Detect which cell encompasses the target text, then output its (X, Y) center coordinate. 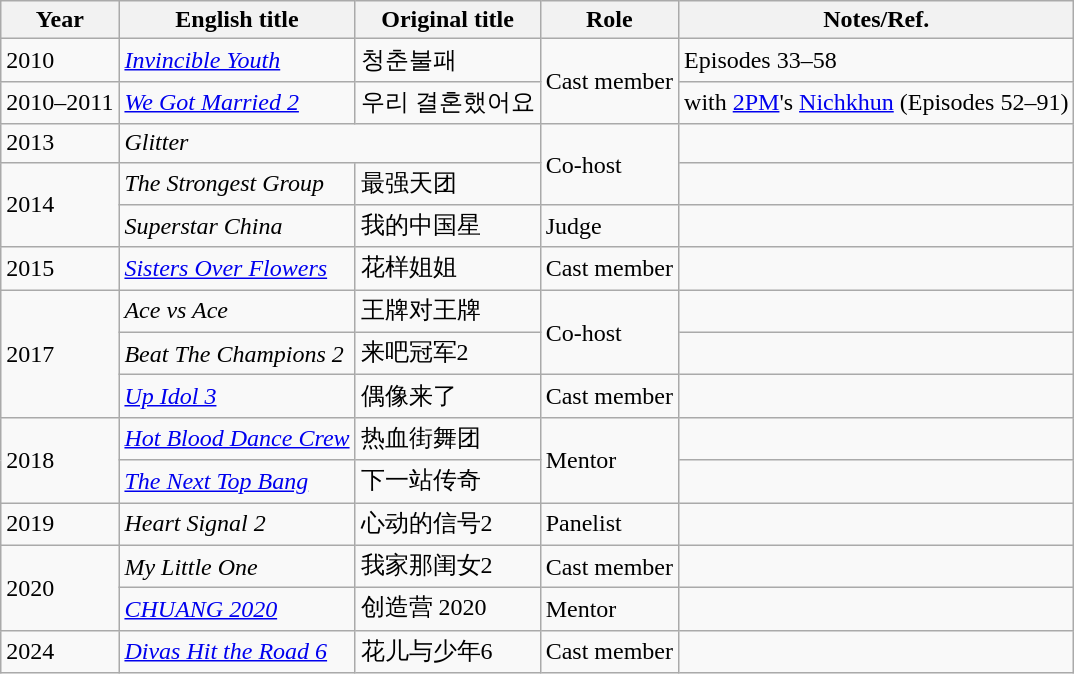
We Got Married 2 (237, 102)
Notes/Ref. (876, 20)
Episodes 33–58 (876, 60)
My Little One (237, 566)
2013 (60, 143)
最强天团 (448, 184)
2010 (60, 60)
2014 (60, 204)
Sisters Over Flowers (237, 268)
Divas Hit the Road 6 (237, 652)
우리 결혼했어요 (448, 102)
Original title (448, 20)
2018 (60, 460)
Heart Signal 2 (237, 524)
English title (237, 20)
Year (60, 20)
The Next Top Bang (237, 482)
2010–2011 (60, 102)
偶像来了 (448, 396)
Judge (609, 226)
with 2PM's Nichkhun (Episodes 52–91) (876, 102)
2024 (60, 652)
花样姐姐 (448, 268)
2017 (60, 354)
热血街舞团 (448, 438)
王牌对王牌 (448, 312)
Superstar China (237, 226)
2020 (60, 588)
Role (609, 20)
我的中国星 (448, 226)
创造营 2020 (448, 610)
2019 (60, 524)
花儿与少年6 (448, 652)
Ace vs Ace (237, 312)
The Strongest Group (237, 184)
Panelist (609, 524)
心动的信号2 (448, 524)
Hot Blood Dance Crew (237, 438)
我家那闺女2 (448, 566)
Beat The Champions 2 (237, 354)
CHUANG 2020 (237, 610)
Invincible Youth (237, 60)
청춘불패 (448, 60)
下一站传奇 (448, 482)
2015 (60, 268)
Up Idol 3 (237, 396)
Glitter (330, 143)
来吧冠军2 (448, 354)
